Search for the cell housing the specified text and yield its (x, y) center coordinate. 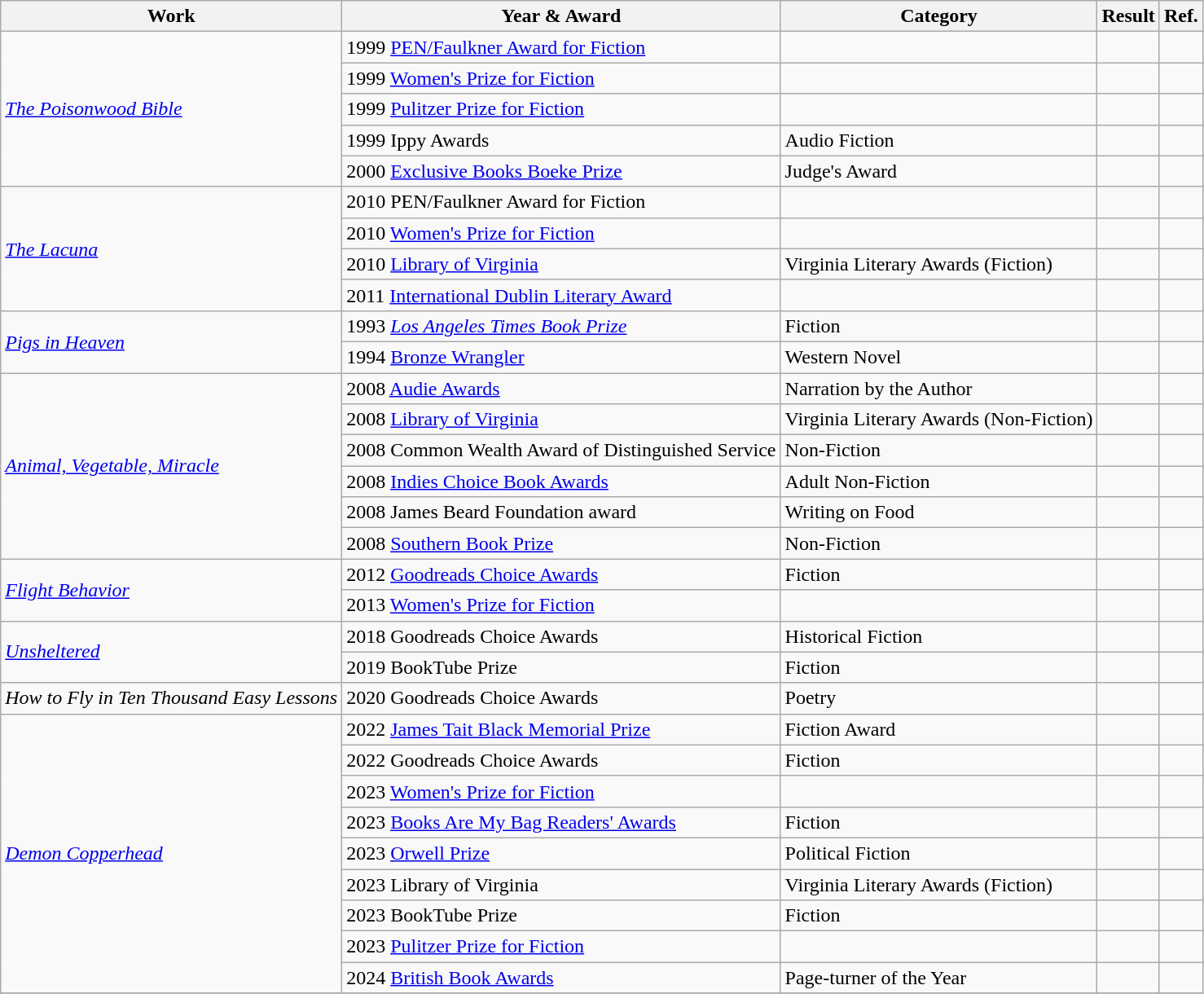
Result (1128, 16)
Writing on Food (938, 512)
2023 Orwell Prize (561, 853)
2023 Pulitzer Prize for Fiction (561, 947)
2022 Goodreads Choice Awards (561, 760)
2011 International Dublin Literary Award (561, 295)
1994 Bronze Wrangler (561, 357)
Poetry (938, 698)
2008 Southern Book Prize (561, 543)
2012 Goodreads Choice Awards (561, 574)
2020 Goodreads Choice Awards (561, 698)
The Poisonwood Bible (171, 109)
2022 James Tait Black Memorial Prize (561, 729)
How to Fly in Ten Thousand Easy Lessons (171, 698)
2008 Indies Choice Book Awards (561, 482)
Judge's Award (938, 171)
2008 Common Wealth Award of Distinguished Service (561, 451)
Page-turner of the Year (938, 978)
Adult Non-Fiction (938, 482)
1999 PEN/Faulkner Award for Fiction (561, 47)
2008 James Beard Foundation award (561, 512)
Year & Award (561, 16)
2019 BookTube Prize (561, 667)
2010 PEN/Faulkner Award for Fiction (561, 202)
1999 Ippy Awards (561, 140)
The Lacuna (171, 248)
Historical Fiction (938, 636)
Narration by the Author (938, 389)
Category (938, 16)
Work (171, 16)
1993 Los Angeles Times Book Prize (561, 326)
2023 Books Are My Bag Readers' Awards (561, 822)
Ref. (1181, 16)
Fiction Award (938, 729)
1999 Pulitzer Prize for Fiction (561, 109)
2013 Women's Prize for Fiction (561, 605)
Pigs in Heaven (171, 341)
2023 Library of Virginia (561, 884)
2008 Audie Awards (561, 389)
1999 Women's Prize for Fiction (561, 78)
2008 Library of Virginia (561, 420)
2000 Exclusive Books Boeke Prize (561, 171)
Flight Behavior (171, 590)
Animal, Vegetable, Miracle (171, 466)
2023 Women's Prize for Fiction (561, 791)
2010 Women's Prize for Fiction (561, 233)
2018 Goodreads Choice Awards (561, 636)
2010 Library of Virginia (561, 264)
2024 British Book Awards (561, 978)
Audio Fiction (938, 140)
Western Novel (938, 357)
Political Fiction (938, 853)
2023 BookTube Prize (561, 916)
Virginia Literary Awards (Non-Fiction) (938, 420)
Demon Copperhead (171, 854)
Unsheltered (171, 652)
